Find where the given text appears and provide that cell's center as (X, Y) coordinate. 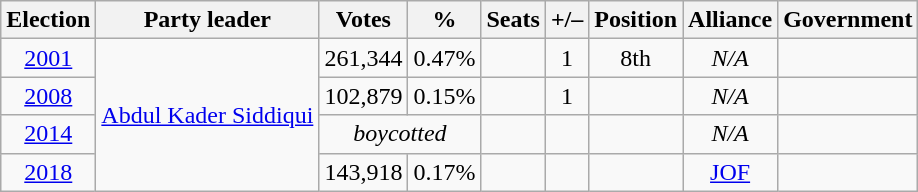
0.17% (444, 172)
143,918 (364, 172)
Votes (364, 20)
Abdul Kader Siddiqui (208, 115)
Seats (513, 20)
102,879 (364, 96)
JOF (730, 172)
261,344 (364, 58)
boycotted (400, 134)
2008 (48, 96)
8th (636, 58)
0.15% (444, 96)
2018 (48, 172)
Government (848, 20)
2001 (48, 58)
Party leader (208, 20)
% (444, 20)
2014 (48, 134)
Election (48, 20)
Position (636, 20)
+/– (566, 20)
0.47% (444, 58)
Alliance (730, 20)
